Extract the (X, Y) coordinate from the center of the cell holding the provided text.  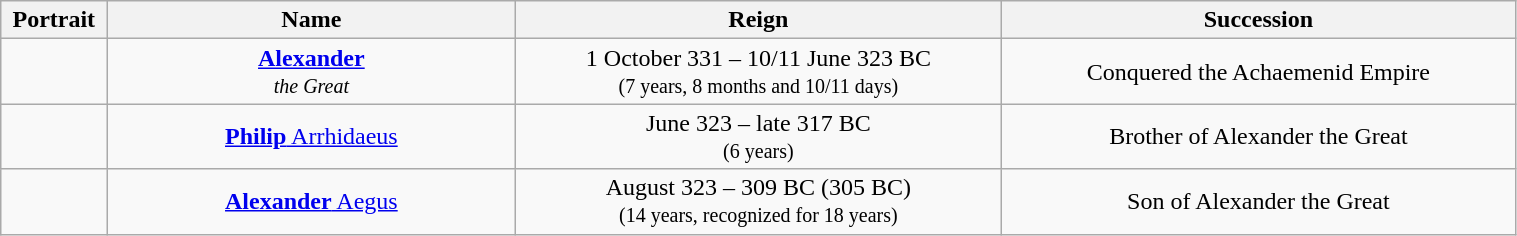
June 323 – late 317 BC(6 years) (758, 136)
Alexander Aegus (312, 202)
Philip Arrhidaeus (312, 136)
Brother of Alexander the Great (1258, 136)
Portrait (54, 20)
August 323 – 309 BC (305 BC)(14 years, recognized for 18 years) (758, 202)
1 October 331 – 10/11 June 323 BC(7 years, 8 months and 10/11 days) (758, 72)
Name (312, 20)
Succession (1258, 20)
Conquered the Achaemenid Empire (1258, 72)
Son of Alexander the Great (1258, 202)
Reign (758, 20)
Alexanderthe Great (312, 72)
